Find where the given text appears and provide that cell's center as [x, y] coordinate. 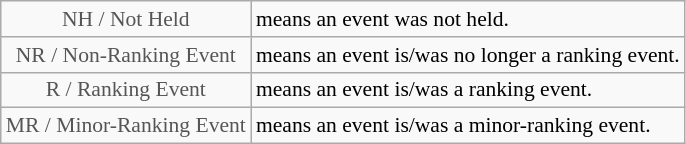
means an event is/was a minor-ranking event. [468, 126]
NR / Non-Ranking Event [126, 55]
means an event is/was a ranking event. [468, 90]
R / Ranking Event [126, 90]
MR / Minor-Ranking Event [126, 126]
means an event was not held. [468, 19]
means an event is/was no longer a ranking event. [468, 55]
NH / Not Held [126, 19]
